Provide the [X, Y] coordinate of the cell's center where the given text is located.  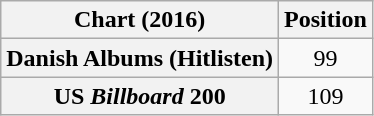
99 [326, 58]
Position [326, 20]
US Billboard 200 [140, 96]
Chart (2016) [140, 20]
109 [326, 96]
Danish Albums (Hitlisten) [140, 58]
